Identify which cell holds the provided text, then report its (x, y) central coordinate. 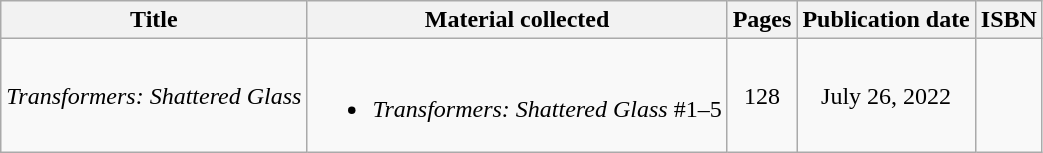
Transformers: Shattered Glass (154, 96)
Material collected (517, 20)
128 (762, 96)
Title (154, 20)
Publication date (886, 20)
ISBN (1008, 20)
Pages (762, 20)
Transformers: Shattered Glass #1–5 (517, 96)
July 26, 2022 (886, 96)
